Determine the (x, y) coordinate at the center of the cell enclosing the given text.  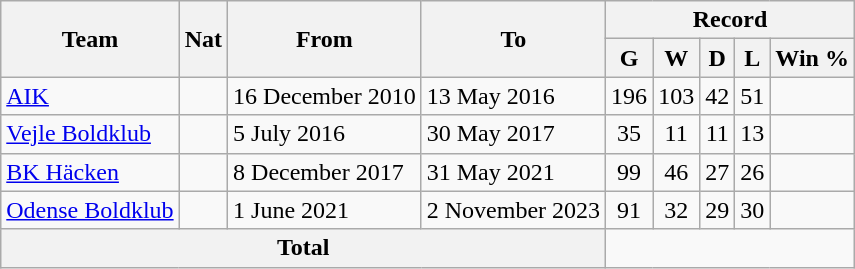
G (630, 58)
91 (630, 210)
46 (676, 172)
AIK (90, 96)
13 May 2016 (513, 96)
Odense Boldklub (90, 210)
196 (630, 96)
From (325, 39)
To (513, 39)
W (676, 58)
30 (752, 210)
Nat (203, 39)
Record (730, 20)
Win % (812, 58)
Total (304, 248)
35 (630, 134)
13 (752, 134)
42 (718, 96)
D (718, 58)
Team (90, 39)
L (752, 58)
2 November 2023 (513, 210)
103 (676, 96)
32 (676, 210)
30 May 2017 (513, 134)
31 May 2021 (513, 172)
Vejle Boldklub (90, 134)
27 (718, 172)
5 July 2016 (325, 134)
8 December 2017 (325, 172)
99 (630, 172)
51 (752, 96)
1 June 2021 (325, 210)
29 (718, 210)
16 December 2010 (325, 96)
26 (752, 172)
BK Häcken (90, 172)
